Return [x, y] of the center of cell containing provided text 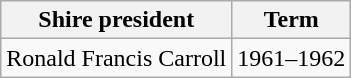
Shire president [116, 20]
Term [292, 20]
Ronald Francis Carroll [116, 58]
1961–1962 [292, 58]
